Return (X, Y) of the center of cell containing provided text 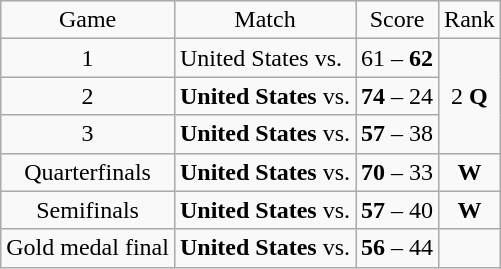
Quarterfinals (88, 172)
57 – 38 (398, 134)
Rank (470, 20)
70 – 33 (398, 172)
2 (88, 96)
Game (88, 20)
1 (88, 58)
Score (398, 20)
Semifinals (88, 210)
2 Q (470, 96)
3 (88, 134)
Gold medal final (88, 248)
Match (264, 20)
56 – 44 (398, 248)
57 – 40 (398, 210)
61 – 62 (398, 58)
74 – 24 (398, 96)
